From the cell containing the given text, extract its center point as (X, Y) coordinate. 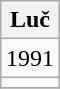
Luč (30, 20)
1991 (30, 58)
